For the text-containing cell, return its midpoint in (x, y) coordinate format. 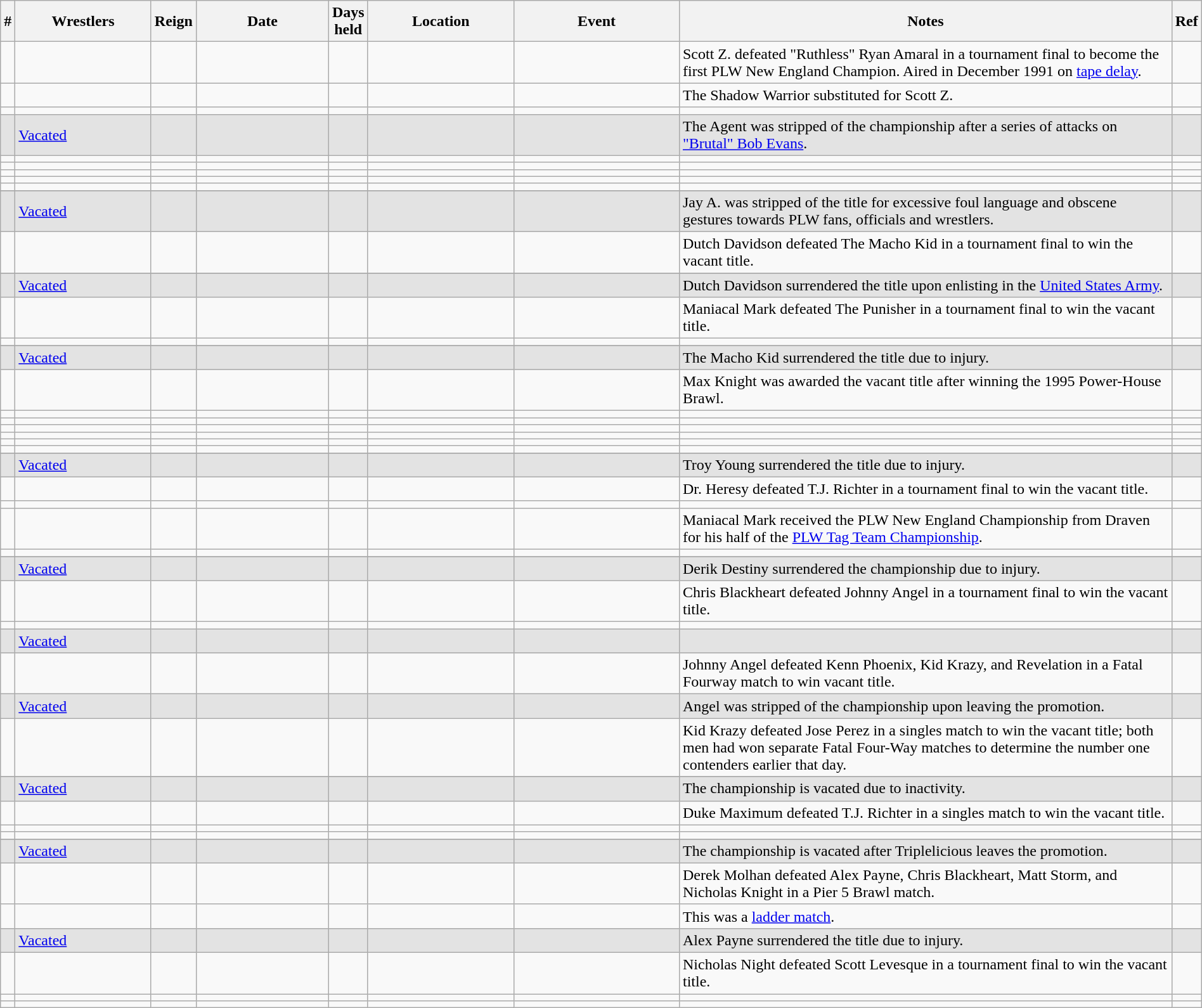
Duke Maximum defeated T.J. Richter in a singles match to win the vacant title. (926, 813)
The championship is vacated due to inactivity. (926, 789)
Notes (926, 22)
Wrestlers (84, 22)
The Macho Kid surrendered the title due to injury. (926, 358)
Days held (348, 22)
Derik Destiny surrendered the championship due to injury. (926, 569)
Date (262, 22)
Derek Molhan defeated Alex Payne, Chris Blackheart, Matt Storm, and Nicholas Knight in a Pier 5 Brawl match. (926, 884)
This was a ladder match. (926, 916)
Maniacal Mark defeated The Punisher in a tournament final to win the vacant title. (926, 318)
Dr. Heresy defeated T.J. Richter in a tournament final to win the vacant title. (926, 489)
Ref (1187, 22)
Dutch Davidson surrendered the title upon enlisting in the United States Army. (926, 285)
Maniacal Mark received the PLW New England Championship from Draven for his half of the PLW Tag Team Championship. (926, 529)
Chris Blackheart defeated Johnny Angel in a tournament final to win the vacant title. (926, 601)
Reign (174, 22)
Jay A. was stripped of the title for excessive foul language and obscene gestures towards PLW fans, officials and wrestlers. (926, 210)
Nicholas Night defeated Scott Levesque in a tournament final to win the vacant title. (926, 972)
Event (597, 22)
Location (441, 22)
The Shadow Warrior substituted for Scott Z. (926, 95)
# (8, 22)
Alex Payne surrendered the title due to injury. (926, 940)
The Agent was stripped of the championship after a series of attacks on "Brutal" Bob Evans. (926, 134)
Troy Young surrendered the title due to injury. (926, 465)
Scott Z. defeated "Ruthless" Ryan Amaral in a tournament final to become the first PLW New England Champion. Aired in December 1991 on tape delay. (926, 62)
Angel was stripped of the championship upon leaving the promotion. (926, 706)
Dutch Davidson defeated The Macho Kid in a tournament final to win the vacant title. (926, 252)
Max Knight was awarded the vacant title after winning the 1995 Power-House Brawl. (926, 391)
Johnny Angel defeated Kenn Phoenix, Kid Krazy, and Revelation in a Fatal Fourway match to win vacant title. (926, 673)
The championship is vacated after Triplelicious leaves the promotion. (926, 851)
